For the text-containing cell, return its midpoint in (x, y) coordinate format. 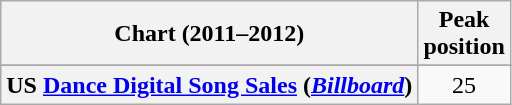
Peakposition (464, 34)
25 (464, 85)
US Dance Digital Song Sales (Billboard) (210, 85)
Chart (2011–2012) (210, 34)
